Output the (x, y) coordinate of the center of the cell containing the given text.  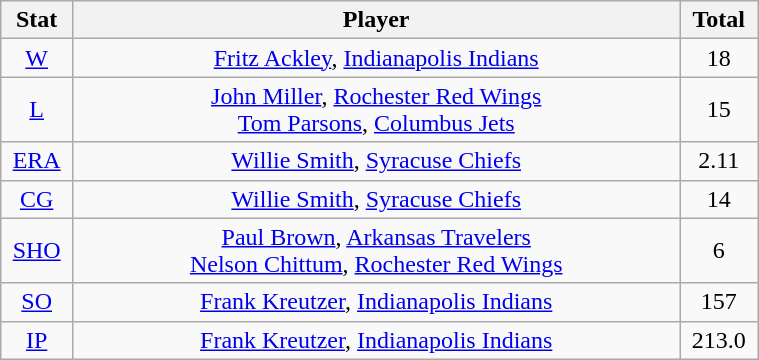
157 (719, 302)
15 (719, 110)
Fritz Ackley, Indianapolis Indians (376, 58)
Paul Brown, Arkansas Travelers Nelson Chittum, Rochester Red Wings (376, 250)
Stat (37, 20)
L (37, 110)
18 (719, 58)
213.0 (719, 340)
Player (376, 20)
CG (37, 199)
2.11 (719, 161)
John Miller, Rochester Red Wings Tom Parsons, Columbus Jets (376, 110)
ERA (37, 161)
W (37, 58)
Total (719, 20)
SO (37, 302)
6 (719, 250)
IP (37, 340)
14 (719, 199)
SHO (37, 250)
